Return the (x, y) coordinate for the center point of the cell that contains the specified text.  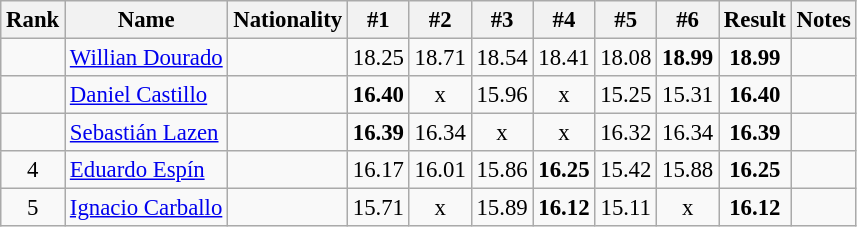
Daniel Castillo (146, 95)
16.32 (626, 133)
15.88 (688, 170)
15.31 (688, 95)
4 (33, 170)
15.86 (502, 170)
15.96 (502, 95)
#5 (626, 20)
Notes (824, 20)
5 (33, 208)
Sebastián Lazen (146, 133)
Result (756, 20)
18.25 (378, 58)
15.25 (626, 95)
18.54 (502, 58)
Eduardo Espín (146, 170)
Name (146, 20)
18.41 (564, 58)
15.71 (378, 208)
15.89 (502, 208)
Willian Dourado (146, 58)
Ignacio Carballo (146, 208)
18.08 (626, 58)
16.01 (440, 170)
16.17 (378, 170)
Nationality (288, 20)
#4 (564, 20)
Rank (33, 20)
#6 (688, 20)
15.42 (626, 170)
15.11 (626, 208)
#2 (440, 20)
18.71 (440, 58)
#1 (378, 20)
#3 (502, 20)
